Find where the given text appears and provide that cell's center as [X, Y] coordinate. 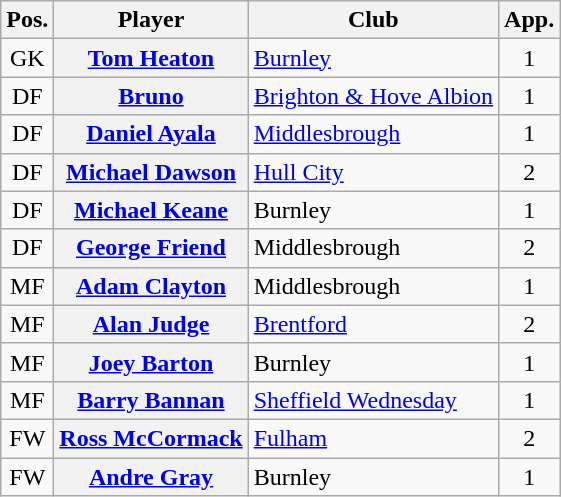
Club [373, 20]
Adam Clayton [151, 286]
Pos. [28, 20]
App. [530, 20]
Alan Judge [151, 324]
Player [151, 20]
Joey Barton [151, 362]
Tom Heaton [151, 58]
Ross McCormack [151, 438]
Brighton & Hove Albion [373, 96]
Brentford [373, 324]
Michael Dawson [151, 172]
Barry Bannan [151, 400]
George Friend [151, 248]
GK [28, 58]
Fulham [373, 438]
Daniel Ayala [151, 134]
Andre Gray [151, 477]
Hull City [373, 172]
Sheffield Wednesday [373, 400]
Bruno [151, 96]
Michael Keane [151, 210]
